Find where the given text appears and provide that cell's center as (X, Y) coordinate. 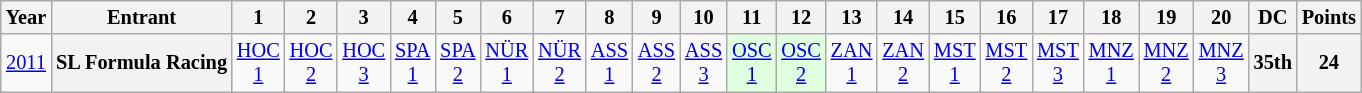
35th (1273, 63)
8 (610, 17)
10 (704, 17)
MST1 (955, 63)
NÜR1 (506, 63)
5 (458, 17)
SL Formula Racing (142, 63)
12 (800, 17)
Year (26, 17)
MST3 (1058, 63)
19 (1166, 17)
2 (312, 17)
Entrant (142, 17)
7 (560, 17)
SPA2 (458, 63)
HOC2 (312, 63)
13 (852, 17)
24 (1329, 63)
MST2 (1007, 63)
HOC3 (364, 63)
3 (364, 17)
17 (1058, 17)
ZAN1 (852, 63)
HOC1 (258, 63)
11 (752, 17)
NÜR2 (560, 63)
DC (1273, 17)
14 (903, 17)
2011 (26, 63)
SPA1 (412, 63)
1 (258, 17)
OSC1 (752, 63)
4 (412, 17)
Points (1329, 17)
ASS2 (656, 63)
18 (1112, 17)
6 (506, 17)
MNZ2 (1166, 63)
20 (1222, 17)
ASS1 (610, 63)
ASS3 (704, 63)
MNZ3 (1222, 63)
9 (656, 17)
MNZ1 (1112, 63)
ZAN2 (903, 63)
16 (1007, 17)
OSC2 (800, 63)
15 (955, 17)
